Pinpoint the cell where the given text exists, returning its (x, y) midpoint coordinate. 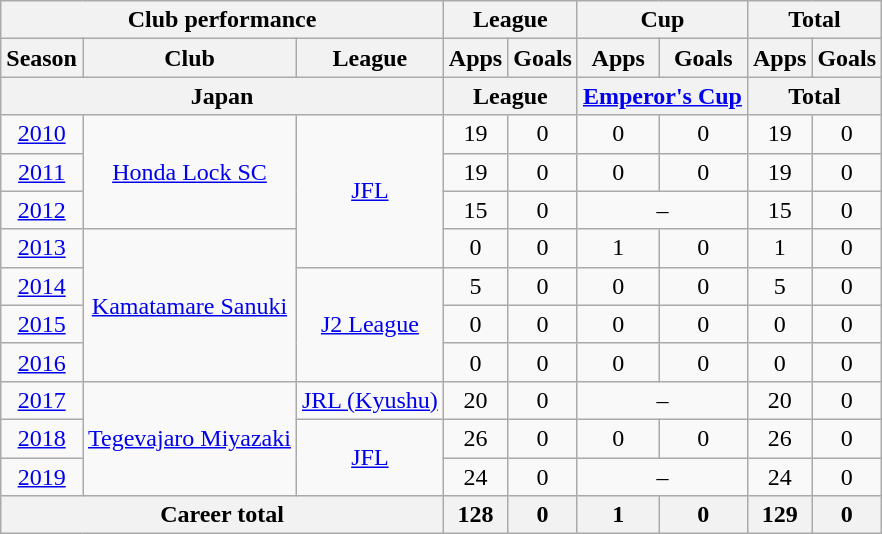
Career total (222, 515)
2015 (42, 324)
2013 (42, 248)
2014 (42, 286)
2011 (42, 172)
Japan (222, 96)
Kamatamare Sanuki (189, 305)
Cup (662, 20)
2016 (42, 362)
2010 (42, 134)
Emperor's Cup (662, 96)
JRL (Kyushu) (370, 400)
2018 (42, 438)
Tegevajaro Miyazaki (189, 438)
Season (42, 58)
128 (475, 515)
J2 League (370, 324)
Club (189, 58)
2012 (42, 210)
2017 (42, 400)
Club performance (222, 20)
2019 (42, 477)
Honda Lock SC (189, 172)
129 (779, 515)
